Pinpoint the cell where the given text exists, returning its (X, Y) midpoint coordinate. 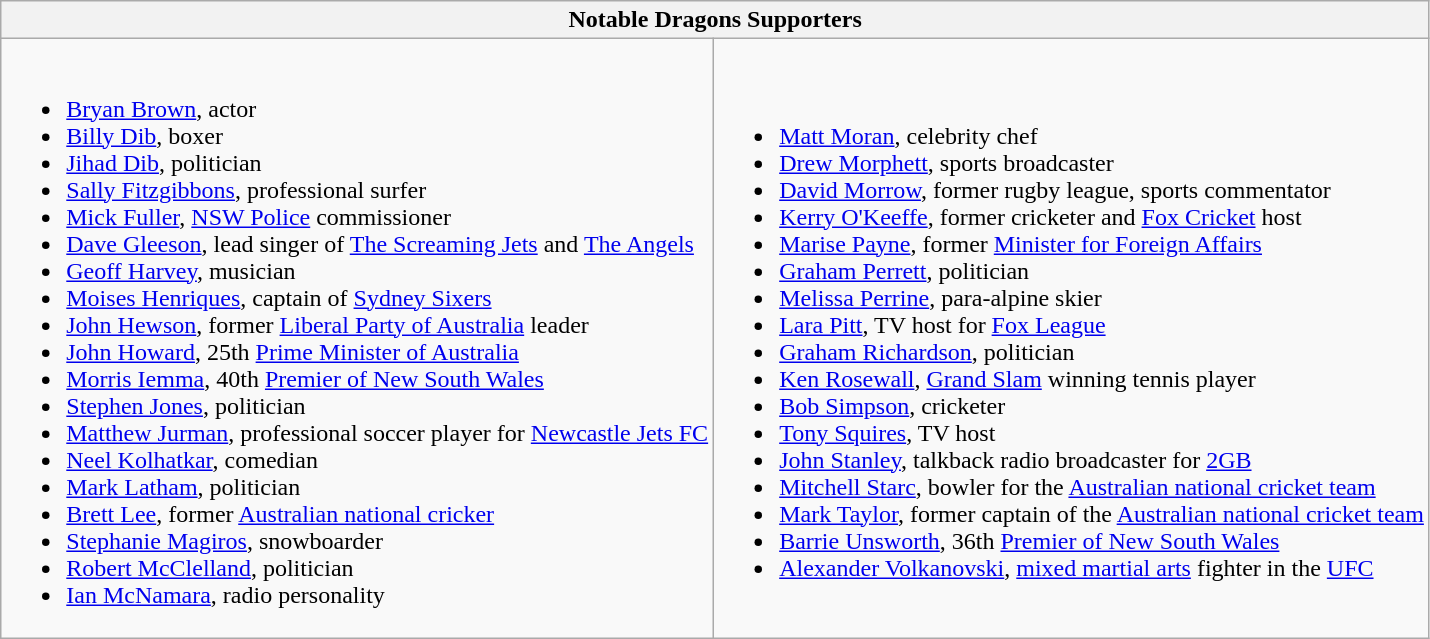
Notable Dragons Supporters (716, 20)
